Pinpoint the cell where the given text exists, returning its [x, y] midpoint coordinate. 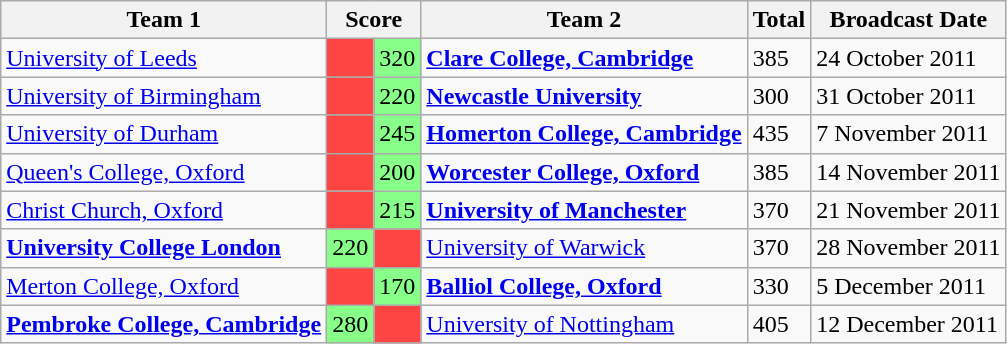
5 December 2011 [908, 286]
200 [398, 172]
Clare College, Cambridge [584, 58]
405 [779, 324]
Balliol College, Oxford [584, 286]
University of Nottingham [584, 324]
435 [779, 134]
Christ Church, Oxford [164, 210]
Broadcast Date [908, 20]
31 October 2011 [908, 96]
University of Leeds [164, 58]
14 November 2011 [908, 172]
University of Manchester [584, 210]
21 November 2011 [908, 210]
Merton College, Oxford [164, 286]
University of Durham [164, 134]
245 [398, 134]
215 [398, 210]
12 December 2011 [908, 324]
Worcester College, Oxford [584, 172]
24 October 2011 [908, 58]
Team 1 [164, 20]
Newcastle University [584, 96]
Score [374, 20]
280 [350, 324]
University of Birmingham [164, 96]
330 [779, 286]
28 November 2011 [908, 248]
Total [779, 20]
Pembroke College, Cambridge [164, 324]
Homerton College, Cambridge [584, 134]
7 November 2011 [908, 134]
Team 2 [584, 20]
170 [398, 286]
Queen's College, Oxford [164, 172]
320 [398, 58]
University College London [164, 248]
300 [779, 96]
University of Warwick [584, 248]
